Determine the (x, y) coordinate at the center of the cell enclosing the given text.  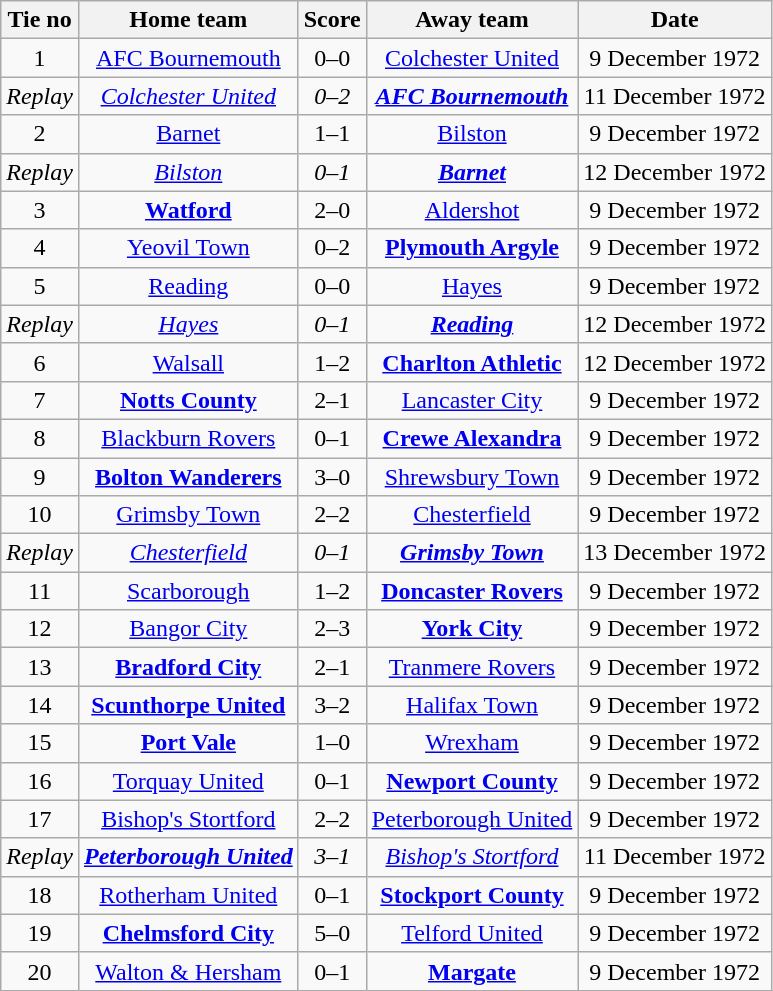
16 (40, 781)
5 (40, 286)
Chelmsford City (188, 933)
Lancaster City (472, 400)
Yeovil Town (188, 248)
York City (472, 629)
Wrexham (472, 743)
14 (40, 705)
2–3 (332, 629)
Halifax Town (472, 705)
2–0 (332, 210)
1–1 (332, 134)
13 (40, 667)
13 December 1972 (675, 553)
11 (40, 591)
2 (40, 134)
20 (40, 971)
Telford United (472, 933)
19 (40, 933)
Aldershot (472, 210)
Bradford City (188, 667)
18 (40, 895)
Scunthorpe United (188, 705)
Away team (472, 20)
5–0 (332, 933)
6 (40, 362)
Walsall (188, 362)
Newport County (472, 781)
15 (40, 743)
3–1 (332, 857)
8 (40, 438)
Tranmere Rovers (472, 667)
1 (40, 58)
Shrewsbury Town (472, 477)
Stockport County (472, 895)
Margate (472, 971)
12 (40, 629)
4 (40, 248)
Notts County (188, 400)
Bolton Wanderers (188, 477)
Home team (188, 20)
Crewe Alexandra (472, 438)
17 (40, 819)
Plymouth Argyle (472, 248)
9 (40, 477)
Rotherham United (188, 895)
Date (675, 20)
3–0 (332, 477)
Bangor City (188, 629)
7 (40, 400)
Torquay United (188, 781)
1–0 (332, 743)
3–2 (332, 705)
Charlton Athletic (472, 362)
Scarborough (188, 591)
Port Vale (188, 743)
Doncaster Rovers (472, 591)
Watford (188, 210)
3 (40, 210)
Blackburn Rovers (188, 438)
Walton & Hersham (188, 971)
10 (40, 515)
Tie no (40, 20)
Score (332, 20)
